Detect which cell encompasses the target text, then output its [X, Y] center coordinate. 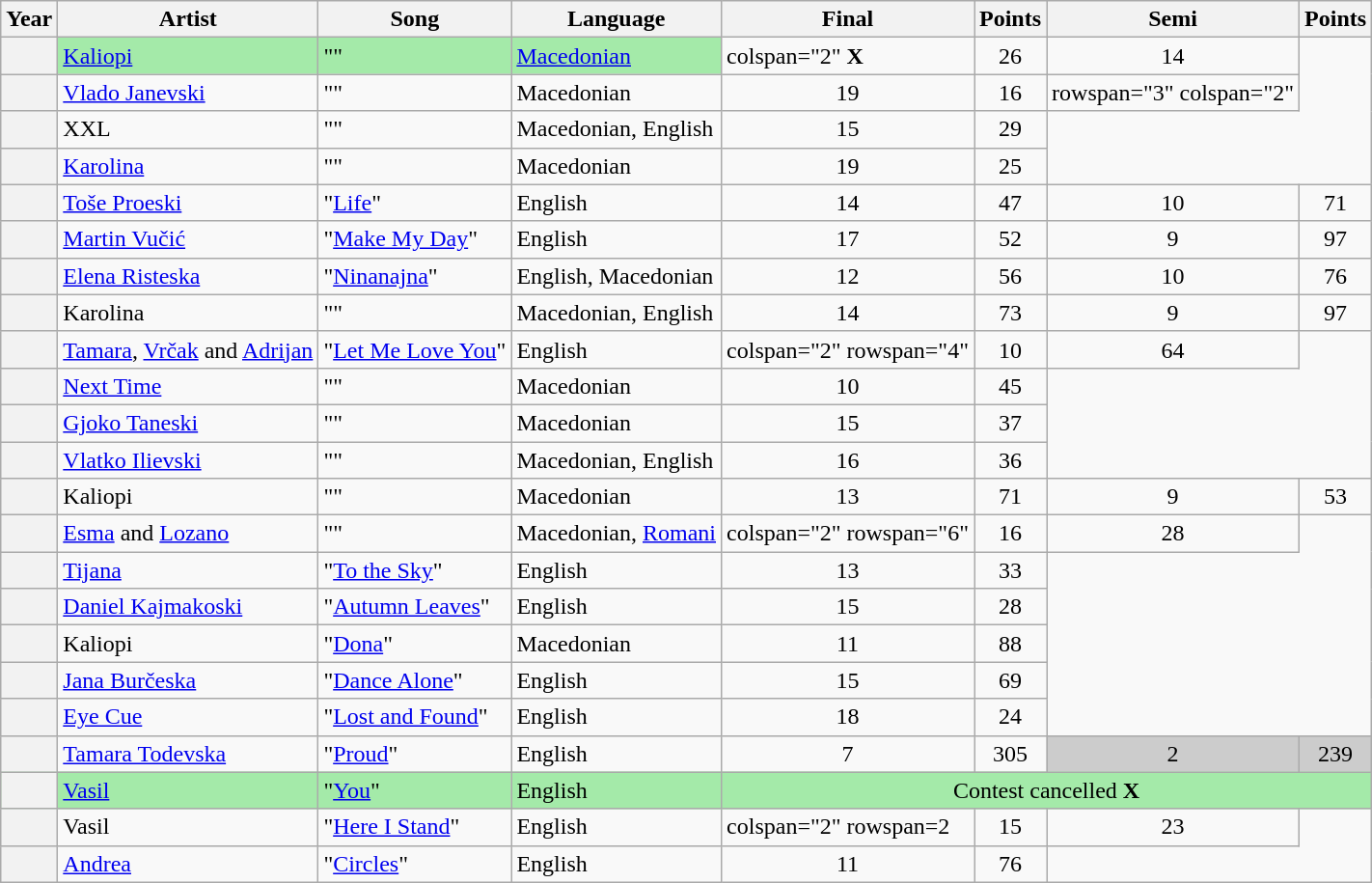
23 [1173, 827]
colspan="2" rowspan="4" [848, 349]
Elena Risteska [188, 276]
Semi [1173, 19]
Tamara Todevska [188, 754]
"You" [415, 790]
26 [1011, 56]
Year [29, 19]
"Circles" [415, 864]
305 [1011, 754]
29 [1011, 129]
Vlatko Ilievski [188, 460]
Jana Burčeska [188, 680]
Tamara, Vrčak and Adrijan [188, 349]
"Ninanajna" [415, 276]
"Lost and Found" [415, 717]
25 [1011, 166]
24 [1011, 717]
"Proud" [415, 754]
Artist [188, 19]
Andrea [188, 864]
239 [1335, 754]
colspan="2" rowspan="6" [848, 534]
"Make My Day" [415, 239]
Final [848, 19]
Eye Cue [188, 717]
Tijana [188, 570]
"Dance Alone" [415, 680]
88 [1011, 644]
7 [848, 754]
52 [1011, 239]
Language [617, 19]
English, Macedonian [617, 276]
XXL [188, 129]
Song [415, 19]
73 [1011, 313]
45 [1011, 386]
2 [1173, 754]
53 [1335, 497]
Contest cancelled X [1047, 790]
56 [1011, 276]
33 [1011, 570]
Vlado Janevski [188, 93]
12 [848, 276]
37 [1011, 423]
69 [1011, 680]
36 [1011, 460]
rowspan="3" colspan="2" [1173, 93]
"Dona" [415, 644]
"Life" [415, 203]
"To the Sky" [415, 570]
Macedonian, Romani [617, 534]
Next Time [188, 386]
47 [1011, 203]
Toše Proeski [188, 203]
64 [1173, 349]
colspan="2" X [848, 56]
17 [848, 239]
colspan="2" rowspan=2 [848, 827]
Daniel Kajmakoski [188, 607]
Esma and Lozano [188, 534]
"Autumn Leaves" [415, 607]
Martin Vučić [188, 239]
"Here I Stand" [415, 827]
18 [848, 717]
"Let Me Love You" [415, 349]
Gjoko Taneski [188, 423]
